Detect which cell encompasses the target text, then output its [X, Y] center coordinate. 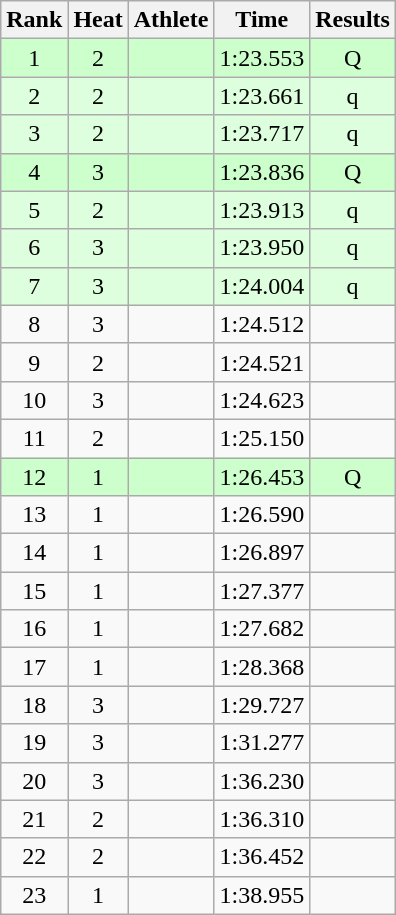
6 [34, 248]
5 [34, 210]
4 [34, 172]
14 [34, 553]
22 [34, 857]
Athlete [171, 20]
1:26.590 [262, 515]
19 [34, 743]
18 [34, 705]
11 [34, 438]
1:23.717 [262, 134]
17 [34, 667]
1:24.512 [262, 324]
20 [34, 781]
23 [34, 895]
9 [34, 362]
1:26.453 [262, 477]
15 [34, 591]
1:23.950 [262, 248]
1:36.452 [262, 857]
1:23.553 [262, 58]
1:23.836 [262, 172]
Time [262, 20]
1:27.377 [262, 591]
13 [34, 515]
1:23.913 [262, 210]
Results [353, 20]
1:24.521 [262, 362]
1:24.004 [262, 286]
1:29.727 [262, 705]
1:27.682 [262, 629]
1:38.955 [262, 895]
1:24.623 [262, 400]
1:31.277 [262, 743]
1:36.230 [262, 781]
16 [34, 629]
1:26.897 [262, 553]
10 [34, 400]
Rank [34, 20]
1:23.661 [262, 96]
8 [34, 324]
1:36.310 [262, 819]
21 [34, 819]
12 [34, 477]
7 [34, 286]
Heat [98, 20]
1:25.150 [262, 438]
1:28.368 [262, 667]
